Detect which cell encompasses the target text, then output its (x, y) center coordinate. 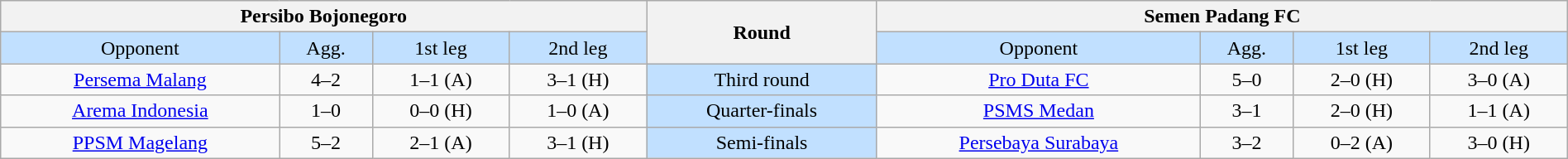
3–0 (H) (1499, 142)
Persebaya Surabaya (1039, 142)
Semi-finals (762, 142)
1–0 (A) (578, 111)
3–0 (A) (1499, 79)
PSMS Medan (1039, 111)
2–1 (A) (441, 142)
Round (762, 32)
4–2 (326, 79)
3–1 (1246, 111)
5–0 (1246, 79)
Persibo Bojonegoro (324, 17)
Arema Indonesia (141, 111)
Third round (762, 79)
0–2 (A) (1361, 142)
PPSM Magelang (141, 142)
Pro Duta FC (1039, 79)
Persema Malang (141, 79)
Quarter-finals (762, 111)
3–2 (1246, 142)
1–0 (326, 111)
Semen Padang FC (1222, 17)
0–0 (H) (441, 111)
5–2 (326, 142)
